Determine the (x, y) coordinate at the center of the cell enclosing the given text.  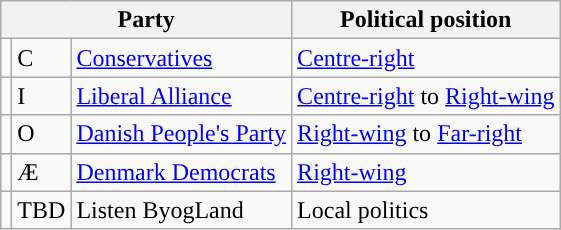
Centre-right (426, 58)
I (42, 96)
TBD (42, 210)
Æ (42, 172)
Centre-right to Right-wing (426, 96)
Liberal Alliance (182, 96)
Local politics (426, 210)
C (42, 58)
Right-wing to Far-right (426, 134)
Danish People's Party (182, 134)
Denmark Democrats (182, 172)
Right-wing (426, 172)
Listen ByogLand (182, 210)
Conservatives (182, 58)
Political position (426, 20)
O (42, 134)
Party (146, 20)
